From the cell containing the given text, extract its center point as [X, Y] coordinate. 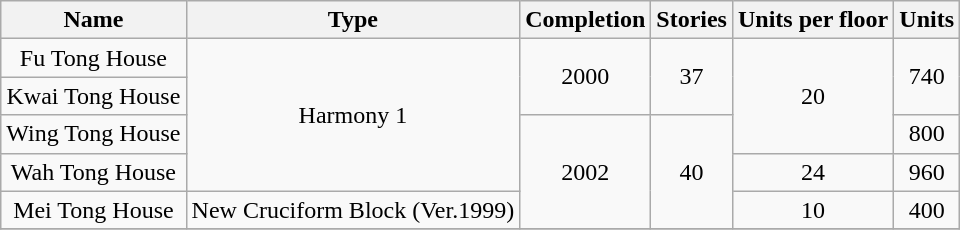
Kwai Tong House [94, 96]
Wing Tong House [94, 134]
Type [353, 20]
20 [812, 96]
Wah Tong House [94, 172]
Stories [692, 20]
40 [692, 172]
24 [812, 172]
Completion [586, 20]
2000 [586, 77]
New Cruciform Block (Ver.1999) [353, 210]
Units [927, 20]
Units per floor [812, 20]
2002 [586, 172]
Name [94, 20]
37 [692, 77]
Fu Tong House [94, 58]
400 [927, 210]
960 [927, 172]
Harmony 1 [353, 115]
Mei Tong House [94, 210]
740 [927, 77]
10 [812, 210]
800 [927, 134]
